Find where the given text appears and provide that cell's center as (X, Y) coordinate. 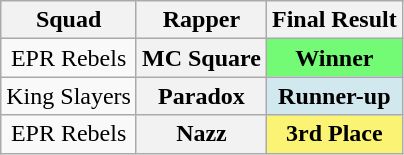
Paradox (201, 96)
Nazz (201, 134)
Squad (69, 20)
MC Square (201, 58)
King Slayers (69, 96)
3rd Place (334, 134)
Winner (334, 58)
Runner-up (334, 96)
Rapper (201, 20)
Final Result (334, 20)
